Pinpoint the cell where the given text exists, returning its (X, Y) midpoint coordinate. 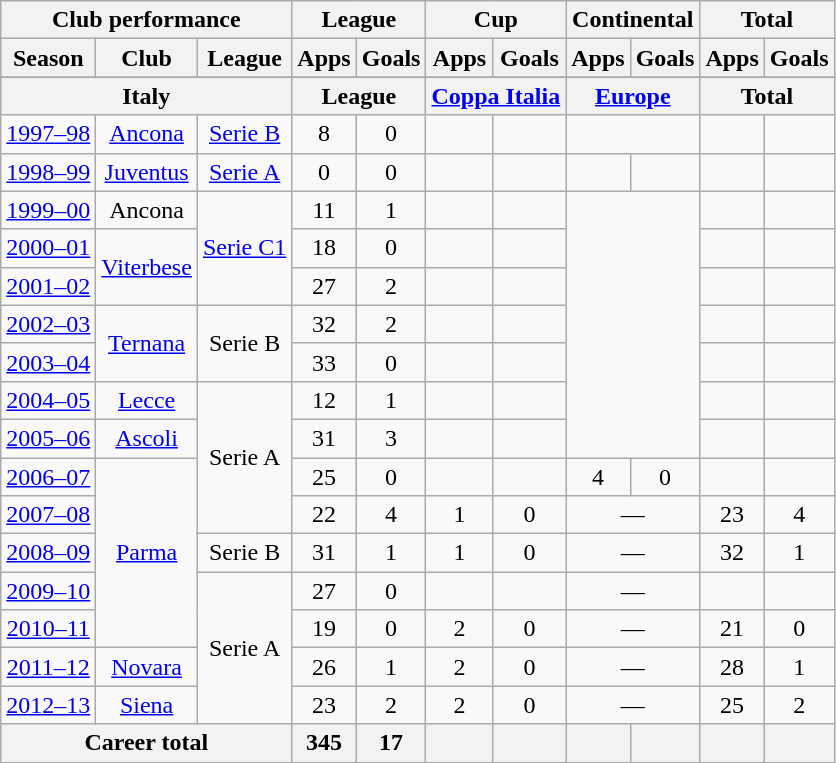
2008–09 (48, 553)
Club (147, 58)
2010–11 (48, 629)
1997–98 (48, 134)
2003–04 (48, 362)
Ascoli (147, 438)
8 (324, 134)
12 (324, 400)
2011–12 (48, 667)
2012–13 (48, 705)
Lecce (147, 400)
11 (324, 210)
Club performance (146, 20)
Ternana (147, 343)
17 (391, 743)
26 (324, 667)
2006–07 (48, 477)
1999–00 (48, 210)
Siena (147, 705)
Continental (633, 20)
Juventus (147, 172)
Europe (633, 96)
2002–03 (48, 324)
Parma (147, 553)
19 (324, 629)
22 (324, 515)
2000–01 (48, 248)
2004–05 (48, 400)
2009–10 (48, 591)
21 (732, 629)
1998–99 (48, 172)
Serie C1 (244, 248)
Season (48, 58)
Coppa Italia (496, 96)
345 (324, 743)
Viterbese (147, 267)
28 (732, 667)
2007–08 (48, 515)
2001–02 (48, 286)
Career total (146, 743)
18 (324, 248)
Novara (147, 667)
Italy (146, 96)
33 (324, 362)
2005–06 (48, 438)
Cup (496, 20)
3 (391, 438)
